Return the [X, Y] coordinate for the center point of the cell that contains the specified text.  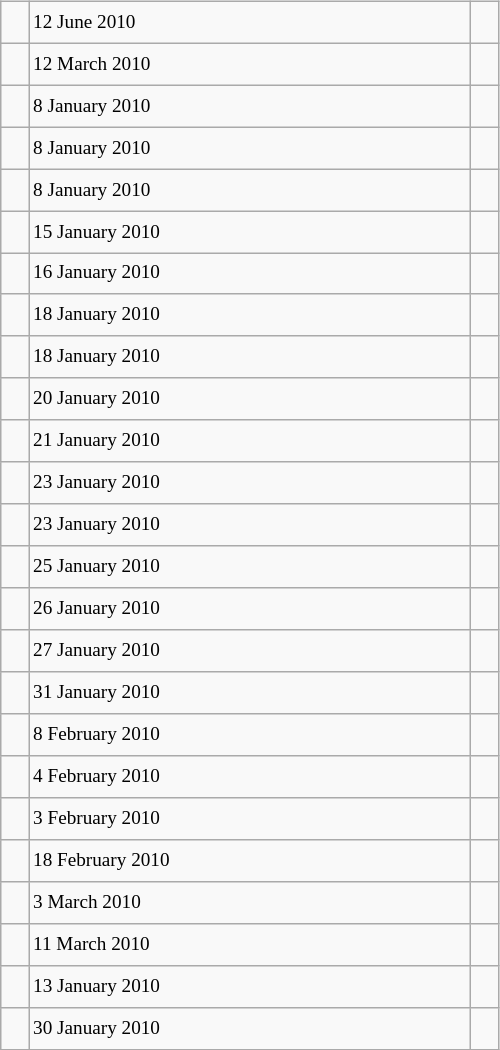
26 January 2010 [249, 609]
8 February 2010 [249, 735]
16 January 2010 [249, 274]
11 March 2010 [249, 944]
30 January 2010 [249, 1028]
13 January 2010 [249, 986]
20 January 2010 [249, 399]
25 January 2010 [249, 567]
15 January 2010 [249, 232]
18 February 2010 [249, 861]
27 January 2010 [249, 651]
3 March 2010 [249, 902]
31 January 2010 [249, 693]
12 June 2010 [249, 22]
4 February 2010 [249, 777]
3 February 2010 [249, 819]
21 January 2010 [249, 441]
12 March 2010 [249, 64]
